Determine the [x, y] coordinate at the center of the cell enclosing the given text.  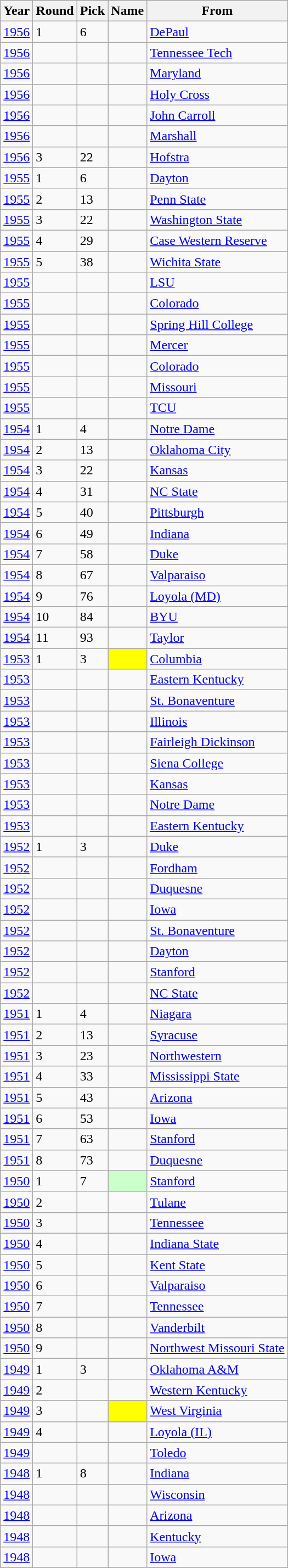
Kentucky [217, 1536]
33 [92, 1077]
Maryland [217, 74]
Western Kentucky [217, 1390]
DePaul [217, 32]
Missouri [217, 387]
Kent State [217, 1264]
Northwest Missouri State [217, 1348]
38 [92, 262]
Marshall [217, 136]
63 [92, 1139]
Hofstra [217, 157]
40 [92, 512]
Northwestern [217, 1056]
Holy Cross [217, 94]
From [217, 11]
LSU [217, 283]
John Carroll [217, 115]
Syracuse [217, 1035]
73 [92, 1160]
Fairleigh Dickinson [217, 742]
Vanderbilt [217, 1328]
Columbia [217, 659]
Case Western Reserve [217, 240]
TCU [217, 408]
Wisconsin [217, 1494]
49 [92, 533]
10 [55, 617]
Spring Hill College [217, 324]
Tulane [217, 1202]
53 [92, 1118]
29 [92, 240]
Washington State [217, 220]
Pittsburgh [217, 512]
Name [127, 11]
76 [92, 596]
84 [92, 617]
Fordham [217, 867]
Niagara [217, 1014]
Indiana State [217, 1244]
67 [92, 575]
23 [92, 1056]
BYU [217, 617]
Round [55, 11]
11 [55, 638]
Year [16, 11]
Oklahoma City [217, 450]
93 [92, 638]
Pick [92, 11]
Siena College [217, 763]
58 [92, 554]
Taylor [217, 638]
Mississippi State [217, 1077]
Mercer [217, 345]
Loyola (MD) [217, 596]
Toledo [217, 1453]
Wichita State [217, 262]
Penn State [217, 199]
Loyola (IL) [217, 1432]
31 [92, 491]
Illinois [217, 721]
43 [92, 1097]
Oklahoma A&M [217, 1369]
West Virginia [217, 1411]
Tennessee Tech [217, 53]
